Locate the cell with the specified text and output its [X, Y] center coordinate. 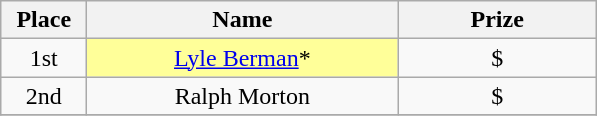
Prize [498, 20]
Lyle Berman* [242, 58]
Place [44, 20]
1st [44, 58]
2nd [44, 96]
Ralph Morton [242, 96]
Name [242, 20]
